Scan for the cell matching the given text and deliver its (x, y) coordinate at center. 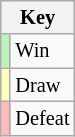
Win (42, 51)
Defeat (42, 118)
Key (38, 17)
Draw (42, 85)
